Identify which cell holds the provided text, then report its (x, y) central coordinate. 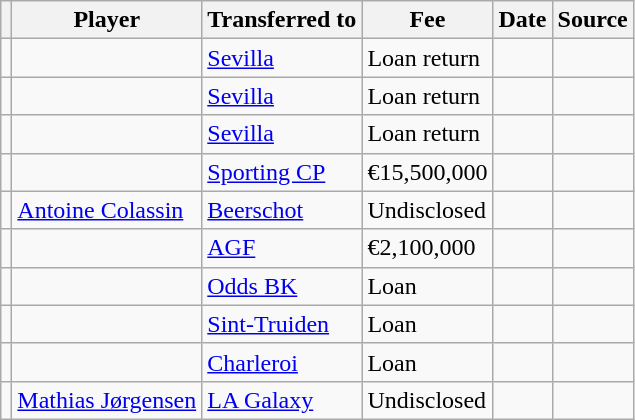
AGF (282, 248)
Sporting CP (282, 172)
Date (522, 20)
€2,100,000 (428, 248)
Sint-Truiden (282, 324)
Beerschot (282, 210)
Antoine Colassin (107, 210)
Transferred to (282, 20)
Mathias Jørgensen (107, 400)
Odds BK (282, 286)
€15,500,000 (428, 172)
Fee (428, 20)
Charleroi (282, 362)
Source (592, 20)
LA Galaxy (282, 400)
Player (107, 20)
